Output the (x, y) coordinate of the center of the cell containing the given text.  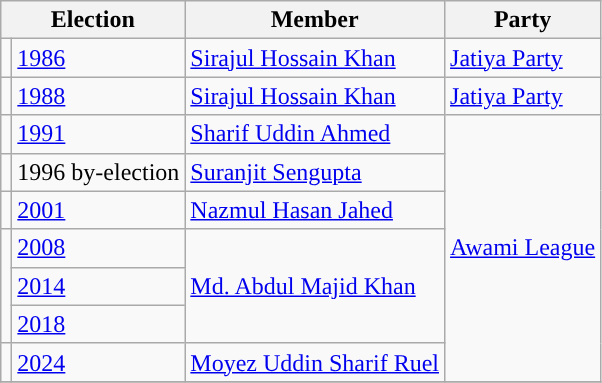
Awami League (523, 248)
1986 (98, 58)
2008 (98, 248)
Member (315, 20)
Party (523, 20)
Nazmul Hasan Jahed (315, 210)
Sharif Uddin Ahmed (315, 134)
1991 (98, 134)
2018 (98, 324)
2001 (98, 210)
Election (93, 20)
Moyez Uddin Sharif Ruel (315, 362)
2014 (98, 286)
1988 (98, 96)
Md. Abdul Majid Khan (315, 286)
Suranjit Sengupta (315, 172)
1996 by-election (98, 172)
2024 (98, 362)
